Capture the cell that displays the provided text and extract its (X, Y) central coordinate. 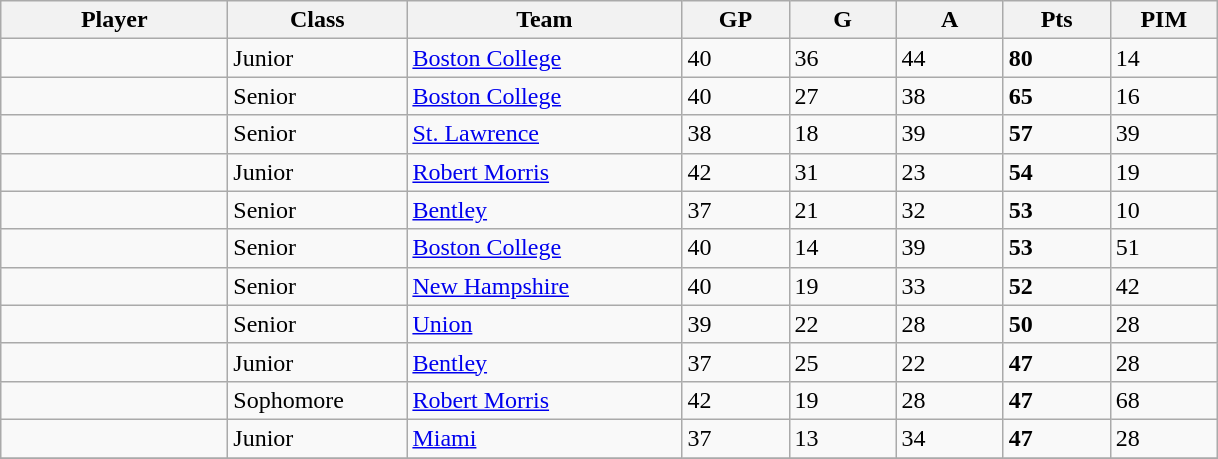
80 (1056, 58)
21 (842, 210)
57 (1056, 134)
44 (950, 58)
Class (318, 20)
Miami (544, 438)
31 (842, 172)
Sophomore (318, 400)
27 (842, 96)
GP (736, 20)
16 (1164, 96)
Pts (1056, 20)
13 (842, 438)
PIM (1164, 20)
33 (950, 286)
New Hampshire (544, 286)
36 (842, 58)
25 (842, 362)
34 (950, 438)
10 (1164, 210)
50 (1056, 324)
23 (950, 172)
32 (950, 210)
Player (114, 20)
65 (1056, 96)
A (950, 20)
18 (842, 134)
68 (1164, 400)
St. Lawrence (544, 134)
Union (544, 324)
54 (1056, 172)
51 (1164, 248)
Team (544, 20)
G (842, 20)
52 (1056, 286)
